Capture the cell that displays the provided text and extract its [X, Y] central coordinate. 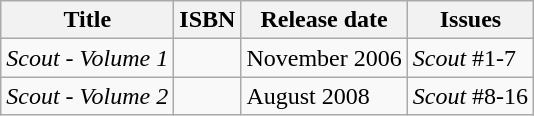
Release date [324, 20]
Scout #1-7 [470, 58]
Scout - Volume 2 [88, 96]
Title [88, 20]
Scout #8-16 [470, 96]
ISBN [208, 20]
August 2008 [324, 96]
Scout - Volume 1 [88, 58]
November 2006 [324, 58]
Issues [470, 20]
